Scan for the cell matching the given text and deliver its [x, y] coordinate at center. 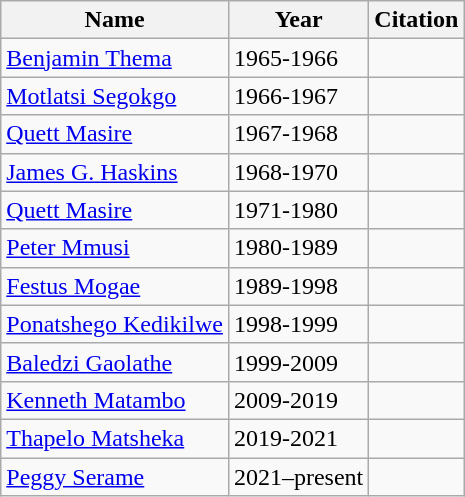
1971-1980 [298, 210]
Baledzi Gaolathe [115, 362]
Name [115, 20]
Peggy Serame [115, 477]
1999-2009 [298, 362]
James G. Haskins [115, 172]
1989-1998 [298, 286]
Ponatshego Kedikilwe [115, 324]
1980-1989 [298, 248]
1966-1967 [298, 96]
1967-1968 [298, 134]
Motlatsi Segokgo [115, 96]
Year [298, 20]
Thapelo Matsheka [115, 438]
Festus Mogae [115, 286]
Peter Mmusi [115, 248]
1968-1970 [298, 172]
Kenneth Matambo [115, 400]
Benjamin Thema [115, 58]
2009-2019 [298, 400]
Citation [416, 20]
1998-1999 [298, 324]
2021–present [298, 477]
2019-2021 [298, 438]
1965-1966 [298, 58]
